Locate the cell with the specified text and output its (x, y) center coordinate. 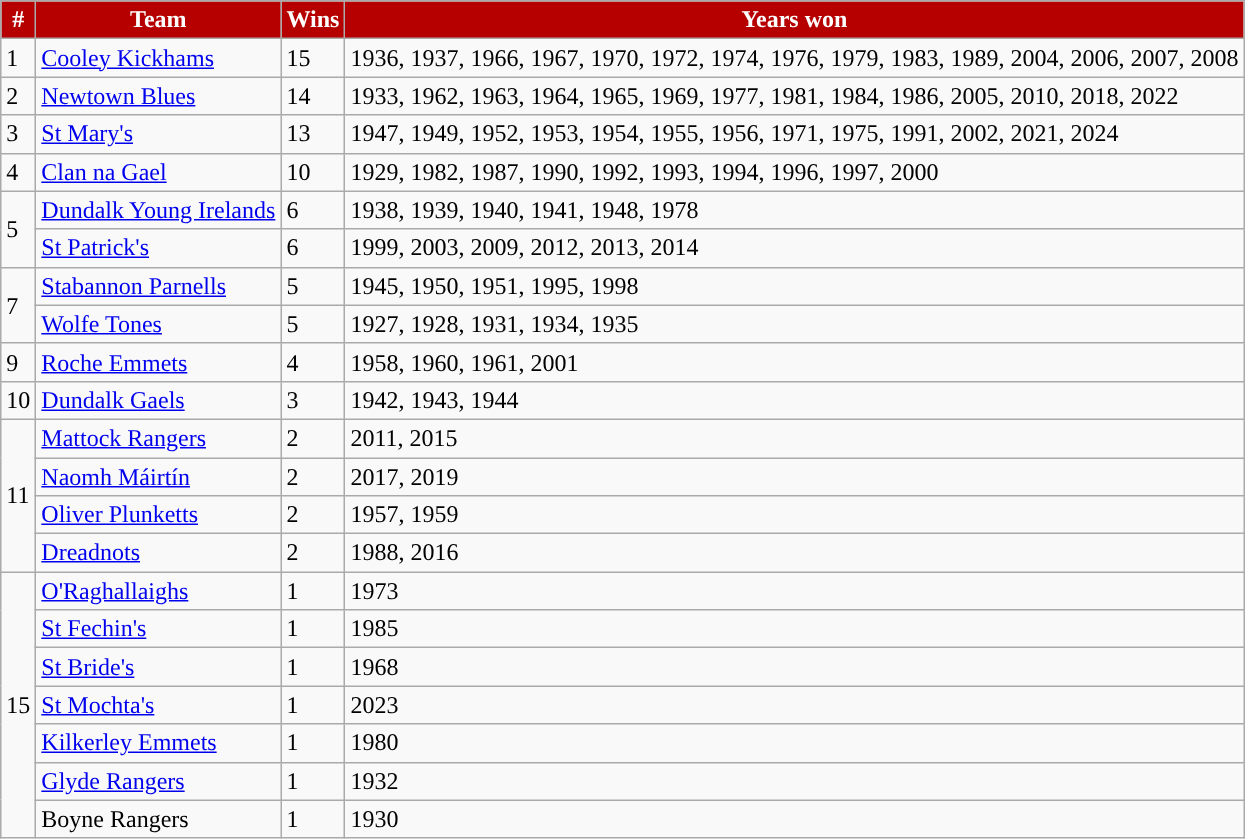
1957, 1959 (794, 515)
1942, 1943, 1944 (794, 400)
1973 (794, 591)
Stabannon Parnells (158, 286)
1945, 1950, 1951, 1995, 1998 (794, 286)
1929, 1982, 1987, 1990, 1992, 1993, 1994, 1996, 1997, 2000 (794, 172)
1958, 1960, 1961, 2001 (794, 362)
Team (158, 20)
Roche Emmets (158, 362)
13 (313, 134)
Dreadnots (158, 553)
1985 (794, 629)
14 (313, 96)
1933, 1962, 1963, 1964, 1965, 1969, 1977, 1981, 1984, 1986, 2005, 2010, 2018, 2022 (794, 96)
Years won (794, 20)
Glyde Rangers (158, 781)
Clan na Gael (158, 172)
1936, 1937, 1966, 1967, 1970, 1972, 1974, 1976, 1979, 1983, 1989, 2004, 2006, 2007, 2008 (794, 58)
1968 (794, 667)
St Patrick's (158, 248)
1999, 2003, 2009, 2012, 2013, 2014 (794, 248)
Mattock Rangers (158, 438)
1938, 1939, 1940, 1941, 1948, 1978 (794, 210)
O'Raghallaighs (158, 591)
7 (18, 305)
2011, 2015 (794, 438)
9 (18, 362)
11 (18, 495)
Oliver Plunketts (158, 515)
1932 (794, 781)
1930 (794, 819)
2023 (794, 705)
Dundalk Young Irelands (158, 210)
Dundalk Gaels (158, 400)
1947, 1949, 1952, 1953, 1954, 1955, 1956, 1971, 1975, 1991, 2002, 2021, 2024 (794, 134)
Cooley Kickhams (158, 58)
# (18, 20)
Newtown Blues (158, 96)
Boyne Rangers (158, 819)
Naomh Máirtín (158, 477)
Kilkerley Emmets (158, 743)
St Bride's (158, 667)
2017, 2019 (794, 477)
St Mochta's (158, 705)
St Mary's (158, 134)
1988, 2016 (794, 553)
1980 (794, 743)
Wins (313, 20)
Wolfe Tones (158, 324)
St Fechin's (158, 629)
1927, 1928, 1931, 1934, 1935 (794, 324)
